Return the (X, Y) coordinate for the center point of the cell that contains the specified text.  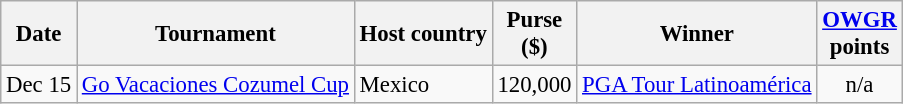
120,000 (534, 85)
Tournament (215, 34)
Date (39, 34)
Purse($) (534, 34)
PGA Tour Latinoamérica (697, 85)
Winner (697, 34)
Mexico (423, 85)
Host country (423, 34)
Dec 15 (39, 85)
Go Vacaciones Cozumel Cup (215, 85)
OWGRpoints (860, 34)
n/a (860, 85)
